Return the [X, Y] coordinate for the center point of the cell that contains the specified text.  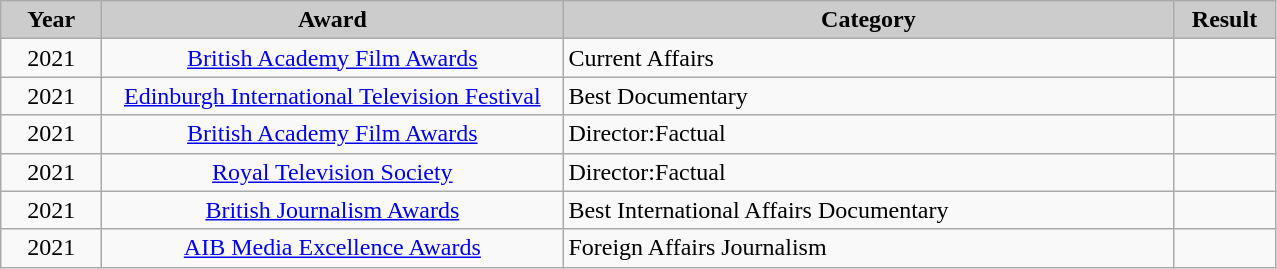
Current Affairs [868, 58]
Year [52, 20]
Best Documentary [868, 96]
Result [1224, 20]
AIB Media Excellence Awards [332, 248]
Edinburgh International Television Festival [332, 96]
Foreign Affairs Journalism [868, 248]
Category [868, 20]
Royal Television Society [332, 172]
British Journalism Awards [332, 210]
Award [332, 20]
Best International Affairs Documentary [868, 210]
